Find where the given text appears and provide that cell's center as [x, y] coordinate. 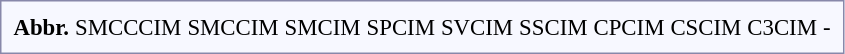
CSCIM [706, 27]
SMCIM [322, 27]
C3CIM [782, 27]
SVCIM [476, 27]
SMCCIM [233, 27]
- [826, 27]
SSCIM [554, 27]
SPCIM [400, 27]
Abbr. [42, 27]
SMCCCIM [128, 27]
CPCIM [629, 27]
